From the cell containing the given text, extract its center point as (x, y) coordinate. 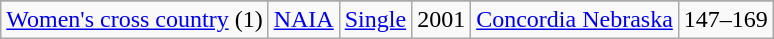
NAIA (304, 20)
147–169 (726, 20)
2001 (442, 20)
Concordia Nebraska (575, 20)
Single (375, 20)
Women's cross country (1) (134, 20)
